Extract the (x, y) coordinate from the center of the cell holding the provided text.  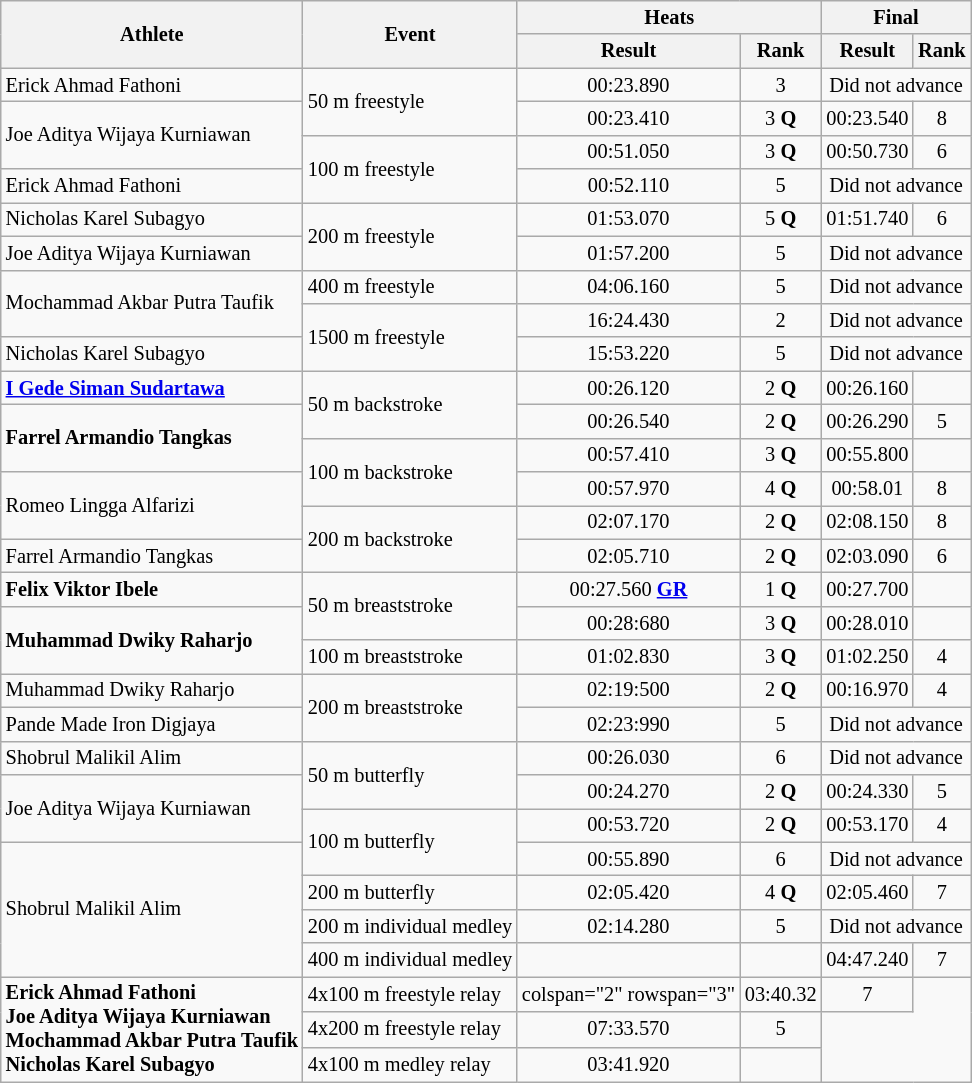
50 m freestyle (410, 102)
00:24.270 (628, 791)
04:47.240 (867, 960)
00:24.330 (867, 791)
1500 m freestyle (410, 336)
00:23.410 (628, 118)
400 m individual medley (410, 960)
200 m freestyle (410, 236)
02:23:990 (628, 724)
00:53.170 (867, 825)
02:07.170 (628, 522)
00:28:680 (628, 623)
Athlete (152, 34)
01:57.200 (628, 253)
200 m backstroke (410, 538)
Erick Ahmad FathoniJoe Aditya Wijaya KurniawanMochammad Akbar Putra TaufikNicholas Karel Subagyo (152, 1029)
Romeo Lingga Alfarizi (152, 506)
I Gede Siman Sudartawa (152, 388)
Final (896, 17)
00:57.970 (628, 489)
Heats (669, 17)
4x100 m freestyle relay (410, 994)
01:53.070 (628, 219)
02:05.710 (628, 556)
1 Q (781, 589)
00:57.410 (628, 455)
colspan="2" rowspan="3" (628, 994)
00:53.720 (628, 825)
07:33.570 (628, 1030)
00:26.120 (628, 388)
00:26.540 (628, 421)
00:55.890 (628, 859)
50 m butterfly (410, 774)
Felix Viktor Ibele (152, 589)
00:28.010 (867, 623)
5 Q (781, 219)
01:02.250 (867, 657)
100 m freestyle (410, 168)
00:16.970 (867, 690)
00:50.730 (867, 152)
00:27.700 (867, 589)
02:03.090 (867, 556)
100 m breaststroke (410, 657)
02:05.460 (867, 892)
00:58.01 (867, 489)
3 (781, 85)
100 m butterfly (410, 842)
4x100 m medley relay (410, 1064)
00:55.800 (867, 455)
Pande Made Iron Digjaya (152, 724)
50 m breaststroke (410, 606)
200 m butterfly (410, 892)
00:26.160 (867, 388)
00:23.540 (867, 118)
03:41.920 (628, 1064)
16:24.430 (628, 320)
03:40.32 (781, 994)
200 m individual medley (410, 926)
04:06.160 (628, 287)
00:27.560 GR (628, 589)
01:02.830 (628, 657)
02:14.280 (628, 926)
00:26.030 (628, 758)
15:53.220 (628, 354)
Mochammad Akbar Putra Taufik (152, 304)
00:26.290 (867, 421)
100 m backstroke (410, 472)
2 (781, 320)
400 m freestyle (410, 287)
200 m breaststroke (410, 706)
50 m backstroke (410, 404)
Event (410, 34)
00:23.890 (628, 85)
01:51.740 (867, 219)
4x200 m freestyle relay (410, 1030)
02:08.150 (867, 522)
00:51.050 (628, 152)
02:05.420 (628, 892)
02:19:500 (628, 690)
00:52.110 (628, 186)
